From the cell containing the given text, extract its center point as (x, y) coordinate. 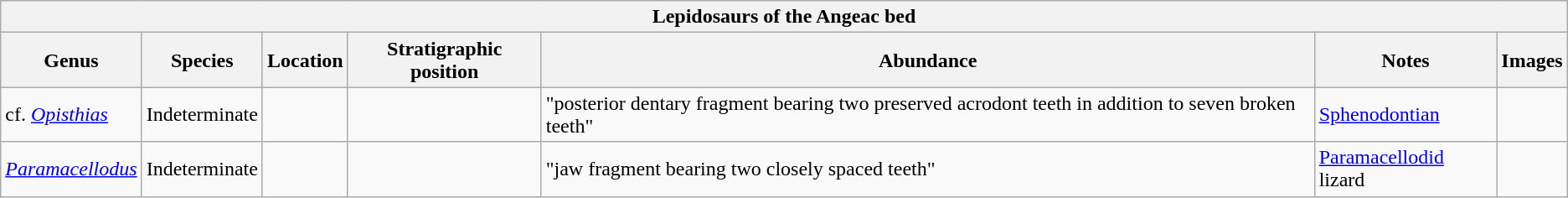
Location (305, 60)
Abundance (928, 60)
Stratigraphic position (444, 60)
Paramacellodid lizard (1406, 169)
Images (1532, 60)
Genus (71, 60)
"jaw fragment bearing two closely spaced teeth" (928, 169)
cf. Opisthias (71, 114)
"posterior dentary fragment bearing two preserved acrodont teeth in addition to seven broken teeth" (928, 114)
Paramacellodus (71, 169)
Lepidosaurs of the Angeac bed (784, 17)
Notes (1406, 60)
Sphenodontian (1406, 114)
Species (202, 60)
